Scan for the cell matching the given text and deliver its [x, y] coordinate at center. 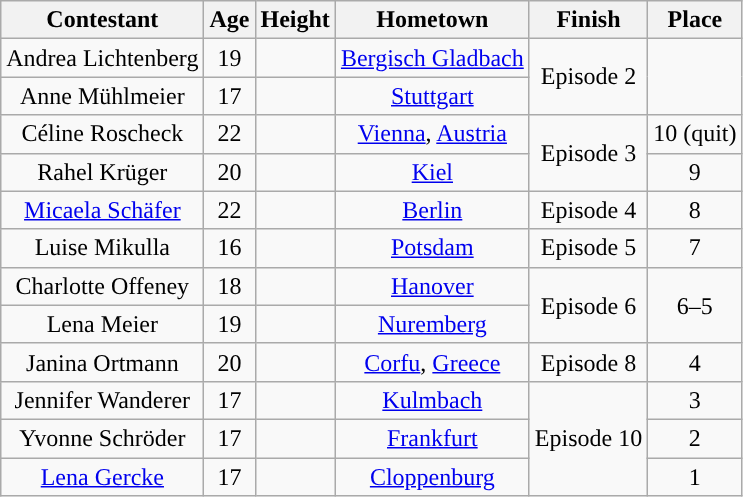
16 [230, 248]
4 [695, 362]
Potsdam [432, 248]
Place [695, 20]
Stuttgart [432, 96]
Nuremberg [432, 324]
Andrea Lichtenberg [102, 58]
Anne Mühlmeier [102, 96]
Rahel Krüger [102, 172]
Jennifer Wanderer [102, 400]
Frankfurt [432, 438]
Episode 5 [588, 248]
7 [695, 248]
Charlotte Offeney [102, 286]
Episode 2 [588, 77]
Lena Gercke [102, 477]
2 [695, 438]
Cloppenburg [432, 477]
Lena Meier [102, 324]
Bergisch Gladbach [432, 58]
Episode 4 [588, 210]
Janina Ortmann [102, 362]
10 (quit) [695, 134]
3 [695, 400]
Micaela Schäfer [102, 210]
Episode 8 [588, 362]
Hometown [432, 20]
Hanover [432, 286]
Yvonne Schröder [102, 438]
18 [230, 286]
Age [230, 20]
Height [295, 20]
Episode 3 [588, 153]
Episode 6 [588, 305]
9 [695, 172]
Kiel [432, 172]
Kulmbach [432, 400]
Episode 10 [588, 438]
Vienna, Austria [432, 134]
Berlin [432, 210]
6–5 [695, 305]
Finish [588, 20]
1 [695, 477]
Céline Roscheck [102, 134]
Contestant [102, 20]
Corfu, Greece [432, 362]
8 [695, 210]
Luise Mikulla [102, 248]
